Return the (x, y) coordinate for the center point of the cell that contains the specified text.  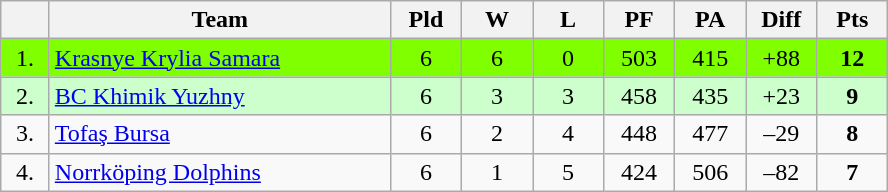
7 (852, 172)
503 (640, 58)
8 (852, 134)
9 (852, 96)
415 (710, 58)
+23 (782, 96)
PA (710, 20)
3. (26, 134)
Pld (426, 20)
1 (496, 172)
W (496, 20)
0 (568, 58)
5 (568, 172)
506 (710, 172)
+88 (782, 58)
BC Khimik Yuzhny (220, 96)
448 (640, 134)
1. (26, 58)
Tofaş Bursa (220, 134)
–29 (782, 134)
4 (568, 134)
Norrköping Dolphins (220, 172)
4. (26, 172)
12 (852, 58)
Team (220, 20)
458 (640, 96)
PF (640, 20)
Diff (782, 20)
477 (710, 134)
435 (710, 96)
2 (496, 134)
–82 (782, 172)
Pts (852, 20)
Krasnye Krylia Samara (220, 58)
L (568, 20)
424 (640, 172)
2. (26, 96)
